For the text-containing cell, return its midpoint in (x, y) coordinate format. 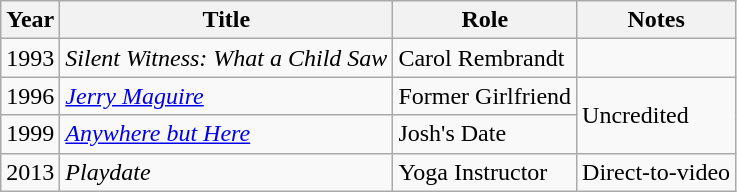
1996 (30, 96)
Notes (656, 20)
Silent Witness: What a Child Saw (226, 58)
Playdate (226, 172)
2013 (30, 172)
1999 (30, 134)
Former Girlfriend (485, 96)
Jerry Maguire (226, 96)
Title (226, 20)
Anywhere but Here (226, 134)
Direct-to-video (656, 172)
1993 (30, 58)
Role (485, 20)
Uncredited (656, 115)
Carol Rembrandt (485, 58)
Year (30, 20)
Yoga Instructor (485, 172)
Josh's Date (485, 134)
